Locate the cell with the specified text and output its (X, Y) center coordinate. 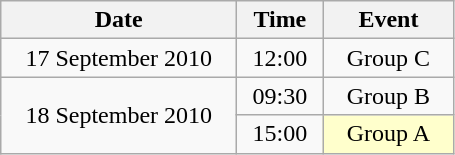
15:00 (280, 134)
09:30 (280, 96)
Group C (388, 58)
Time (280, 20)
Group B (388, 96)
Group A (388, 134)
Event (388, 20)
Date (119, 20)
12:00 (280, 58)
17 September 2010 (119, 58)
18 September 2010 (119, 115)
